Pinpoint the cell where the given text exists, returning its (x, y) midpoint coordinate. 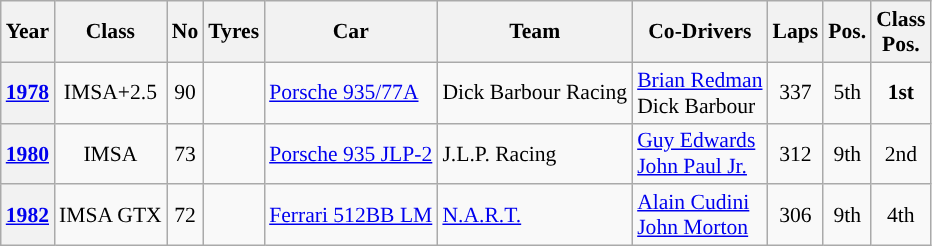
Ferrari 512BB LM (350, 216)
J.L.P. Racing (534, 154)
No (186, 32)
IMSA GTX (110, 216)
Year (28, 32)
1982 (28, 216)
90 (186, 92)
73 (186, 154)
Class (110, 32)
1978 (28, 92)
Pos. (847, 32)
Brian Redman Dick Barbour (700, 92)
337 (796, 92)
Alain Cudini John Morton (700, 216)
Car (350, 32)
2nd (900, 154)
IMSA+2.5 (110, 92)
72 (186, 216)
Tyres (234, 32)
ClassPos. (900, 32)
Guy Edwards John Paul Jr. (700, 154)
Dick Barbour Racing (534, 92)
306 (796, 216)
IMSA (110, 154)
312 (796, 154)
Porsche 935/77A (350, 92)
1st (900, 92)
5th (847, 92)
N.A.R.T. (534, 216)
Team (534, 32)
Porsche 935 JLP-2 (350, 154)
Co-Drivers (700, 32)
1980 (28, 154)
Laps (796, 32)
4th (900, 216)
